Determine the (X, Y) coordinate at the center of the cell enclosing the given text.  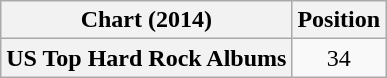
US Top Hard Rock Albums (146, 58)
Position (339, 20)
Chart (2014) (146, 20)
34 (339, 58)
